Capture the cell that displays the provided text and extract its [X, Y] central coordinate. 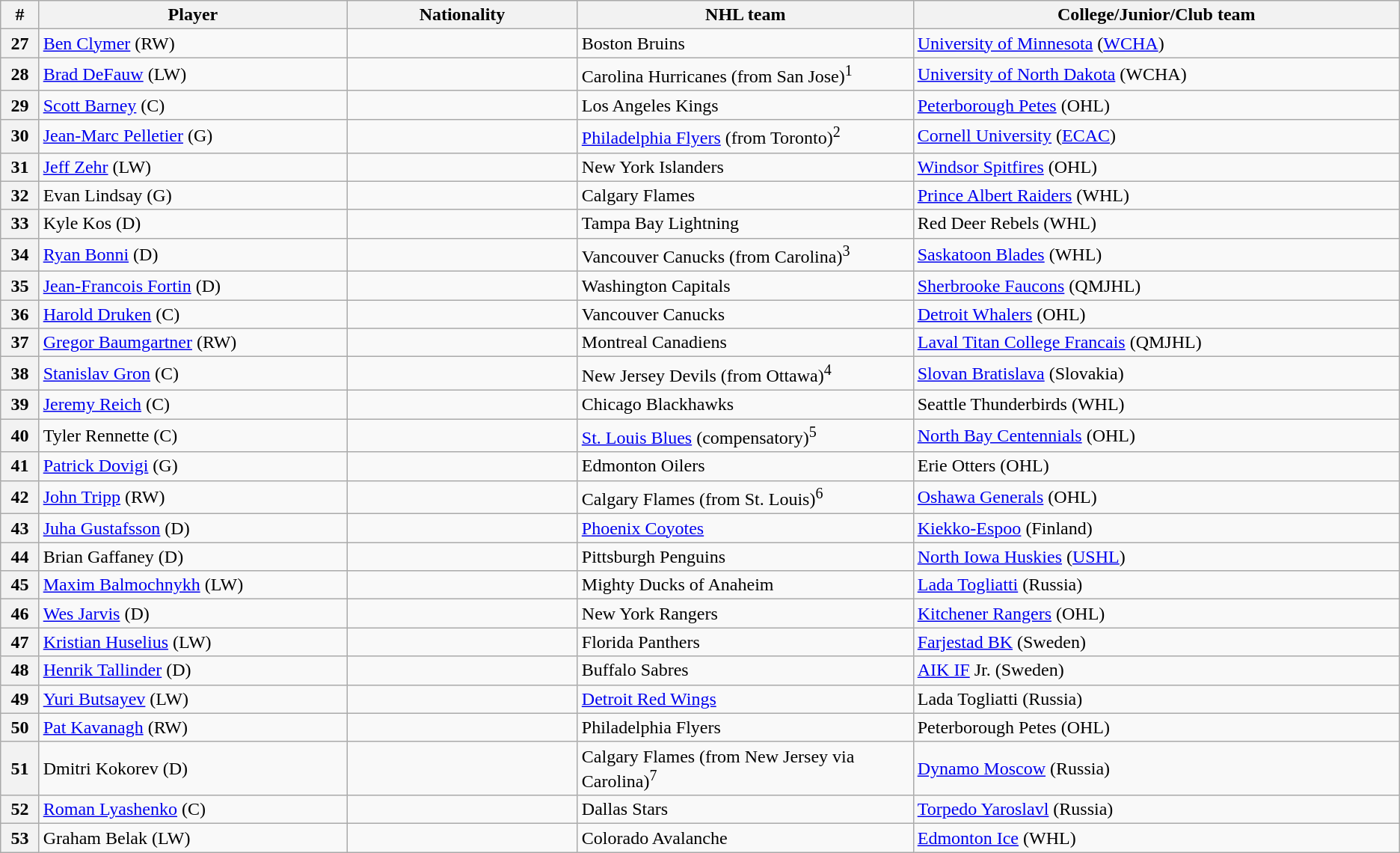
Farjestad BK (Sweden) [1156, 642]
Stanislav Gron (C) [193, 374]
Nationality [462, 15]
Red Deer Rebels (WHL) [1156, 224]
St. Louis Blues (compensatory)5 [745, 435]
Cornell University (ECAC) [1156, 136]
Brian Gaffaney (D) [193, 557]
Chicago Blackhawks [745, 405]
Pat Kavanagh (RW) [193, 727]
Erie Otters (OHL) [1156, 466]
Jean-Marc Pelletier (G) [193, 136]
Wes Jarvis (D) [193, 614]
Vancouver Canucks [745, 314]
Sherbrooke Faucons (QMJHL) [1156, 286]
Washington Capitals [745, 286]
Evan Lindsay (G) [193, 195]
Vancouver Canucks (from Carolina)3 [745, 254]
Scott Barney (C) [193, 105]
53 [19, 838]
34 [19, 254]
Roman Lyashenko (C) [193, 810]
Calgary Flames (from New Jersey via Carolina)7 [745, 768]
Florida Panthers [745, 642]
Los Angeles Kings [745, 105]
Harold Druken (C) [193, 314]
Juha Gustafsson (D) [193, 528]
Torpedo Yaroslavl (Russia) [1156, 810]
# [19, 15]
Tyler Rennette (C) [193, 435]
Henrik Tallinder (D) [193, 670]
New York Rangers [745, 614]
51 [19, 768]
College/Junior/Club team [1156, 15]
Calgary Flames [745, 195]
Colorado Avalanche [745, 838]
Kristian Huselius (LW) [193, 642]
Dmitri Kokorev (D) [193, 768]
North Bay Centennials (OHL) [1156, 435]
Oshawa Generals (OHL) [1156, 497]
New Jersey Devils (from Ottawa)4 [745, 374]
University of North Dakota (WCHA) [1156, 75]
Buffalo Sabres [745, 670]
40 [19, 435]
John Tripp (RW) [193, 497]
Prince Albert Raiders (WHL) [1156, 195]
37 [19, 343]
Philadelphia Flyers [745, 727]
41 [19, 466]
Carolina Hurricanes (from San Jose)1 [745, 75]
39 [19, 405]
Player [193, 15]
Philadelphia Flyers (from Toronto)2 [745, 136]
30 [19, 136]
Detroit Whalers (OHL) [1156, 314]
43 [19, 528]
AIK IF Jr. (Sweden) [1156, 670]
Ryan Bonni (D) [193, 254]
Edmonton Ice (WHL) [1156, 838]
38 [19, 374]
29 [19, 105]
31 [19, 167]
28 [19, 75]
32 [19, 195]
Yuri Butsayev (LW) [193, 699]
Detroit Red Wings [745, 699]
46 [19, 614]
Kitchener Rangers (OHL) [1156, 614]
Edmonton Oilers [745, 466]
Ben Clymer (RW) [193, 43]
Saskatoon Blades (WHL) [1156, 254]
Windsor Spitfires (OHL) [1156, 167]
Phoenix Coyotes [745, 528]
Gregor Baumgartner (RW) [193, 343]
45 [19, 585]
Brad DeFauw (LW) [193, 75]
33 [19, 224]
University of Minnesota (WCHA) [1156, 43]
50 [19, 727]
Kiekko-Espoo (Finland) [1156, 528]
Dallas Stars [745, 810]
Dynamo Moscow (Russia) [1156, 768]
Laval Titan College Francais (QMJHL) [1156, 343]
44 [19, 557]
47 [19, 642]
Jeff Zehr (LW) [193, 167]
Maxim Balmochnykh (LW) [193, 585]
Patrick Dovigi (G) [193, 466]
48 [19, 670]
Slovan Bratislava (Slovakia) [1156, 374]
Jeremy Reich (C) [193, 405]
Kyle Kos (D) [193, 224]
36 [19, 314]
Seattle Thunderbirds (WHL) [1156, 405]
North Iowa Huskies (USHL) [1156, 557]
Tampa Bay Lightning [745, 224]
New York Islanders [745, 167]
35 [19, 286]
Montreal Canadiens [745, 343]
Jean-Francois Fortin (D) [193, 286]
Calgary Flames (from St. Louis)6 [745, 497]
Pittsburgh Penguins [745, 557]
52 [19, 810]
NHL team [745, 15]
Mighty Ducks of Anaheim [745, 585]
42 [19, 497]
49 [19, 699]
Boston Bruins [745, 43]
27 [19, 43]
Graham Belak (LW) [193, 838]
